Locate the cell with the specified text and output its (X, Y) center coordinate. 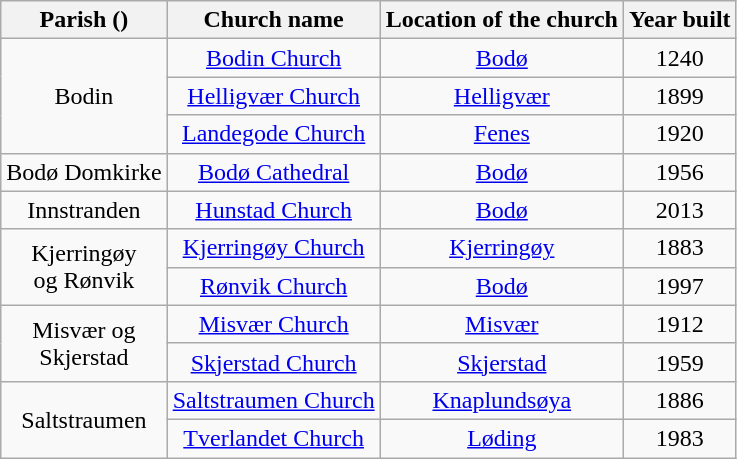
1997 (680, 286)
Helligvær Church (274, 96)
Tverlandet Church (274, 438)
1899 (680, 96)
1920 (680, 134)
Landegode Church (274, 134)
Helligvær (502, 96)
Fenes (502, 134)
Location of the church (502, 20)
Kjerringøy (502, 248)
Kjerringøyog Rønvik (84, 267)
Bodø Cathedral (274, 172)
Misvær Church (274, 324)
1912 (680, 324)
Kjerringøy Church (274, 248)
1240 (680, 58)
Year built (680, 20)
1883 (680, 248)
Skjerstad (502, 362)
1886 (680, 400)
Bodø Domkirke (84, 172)
Skjerstad Church (274, 362)
Saltstraumen Church (274, 400)
Rønvik Church (274, 286)
Innstranden (84, 210)
Løding (502, 438)
2013 (680, 210)
1956 (680, 172)
Church name (274, 20)
1983 (680, 438)
Bodin Church (274, 58)
Misvær ogSkjerstad (84, 343)
Misvær (502, 324)
1959 (680, 362)
Hunstad Church (274, 210)
Knaplundsøya (502, 400)
Saltstraumen (84, 419)
Parish () (84, 20)
Bodin (84, 96)
